Output the [x, y] coordinate of the center of the cell containing the given text.  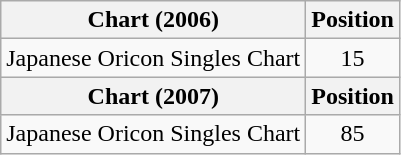
Chart (2007) [154, 96]
15 [353, 58]
85 [353, 134]
Chart (2006) [154, 20]
